Locate the cell with the specified text and output its [X, Y] center coordinate. 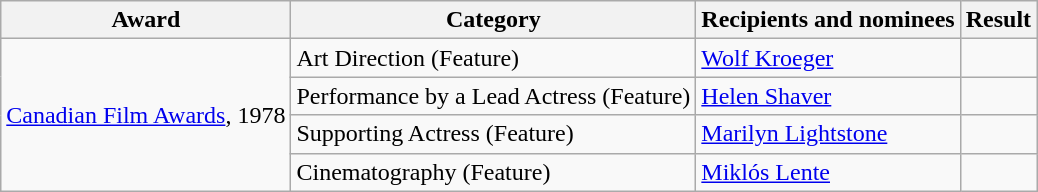
Award [146, 20]
Cinematography (Feature) [494, 172]
Result [998, 20]
Recipients and nominees [828, 20]
Helen Shaver [828, 96]
Wolf Kroeger [828, 58]
Miklós Lente [828, 172]
Supporting Actress (Feature) [494, 134]
Category [494, 20]
Art Direction (Feature) [494, 58]
Marilyn Lightstone [828, 134]
Canadian Film Awards, 1978 [146, 115]
Performance by a Lead Actress (Feature) [494, 96]
